Pinpoint the cell where the given text exists, returning its (X, Y) midpoint coordinate. 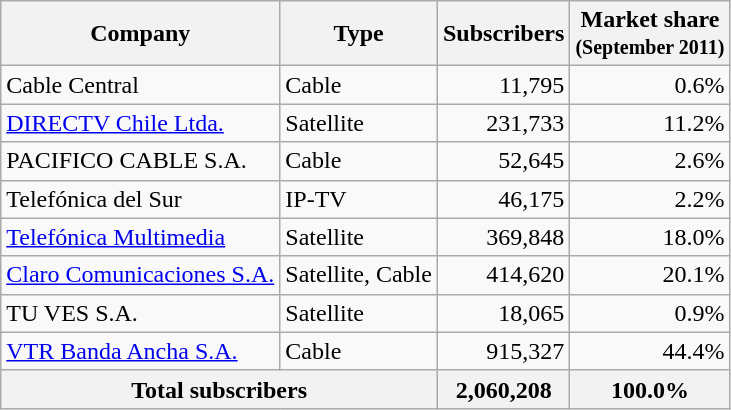
2.6% (650, 161)
0.6% (650, 85)
52,645 (503, 161)
Claro Comunicaciones S.A. (140, 275)
18,065 (503, 313)
18.0% (650, 237)
TU VES S.A. (140, 313)
Market share(September 2011) (650, 34)
PACIFICO CABLE S.A. (140, 161)
46,175 (503, 199)
Cable Central (140, 85)
231,733 (503, 123)
Company (140, 34)
11,795 (503, 85)
Telefónica del Sur (140, 199)
VTR Banda Ancha S.A. (140, 351)
IP-TV (359, 199)
0.9% (650, 313)
2.2% (650, 199)
100.0% (650, 389)
Total subscribers (220, 389)
2,060,208 (503, 389)
915,327 (503, 351)
44.4% (650, 351)
20.1% (650, 275)
414,620 (503, 275)
Type (359, 34)
11.2% (650, 123)
Subscribers (503, 34)
DIRECTV Chile Ltda. (140, 123)
Satellite, Cable (359, 275)
369,848 (503, 237)
Telefónica Multimedia (140, 237)
